Return (X, Y) of the center of cell containing provided text 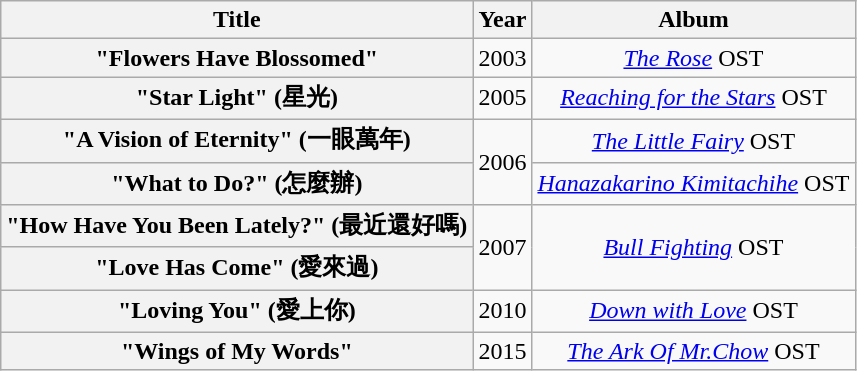
Album (694, 20)
"Star Light" (星光) (237, 98)
Reaching for the Stars OST (694, 98)
"Flowers Have Blossomed" (237, 58)
2005 (502, 98)
2003 (502, 58)
2015 (502, 351)
The Ark Of Mr.Chow OST (694, 351)
"Loving You" (愛上你) (237, 312)
"Love Has Come" (愛來過) (237, 268)
Down with Love OST (694, 312)
Year (502, 20)
The Rose OST (694, 58)
The Little Fairy OST (694, 140)
Title (237, 20)
"What to Do?" (怎麼辦) (237, 184)
"How Have You Been Lately?" (最近還好嗎) (237, 226)
"Wings of My Words" (237, 351)
Bull Fighting OST (694, 248)
Hanazakarino Kimitachihe OST (694, 184)
2007 (502, 248)
2006 (502, 162)
2010 (502, 312)
"A Vision of Eternity" (一眼萬年) (237, 140)
